Detect which cell encompasses the target text, then output its [x, y] center coordinate. 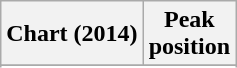
Chart (2014) [72, 34]
Peakposition [189, 34]
